Scan for the cell matching the given text and deliver its (x, y) coordinate at center. 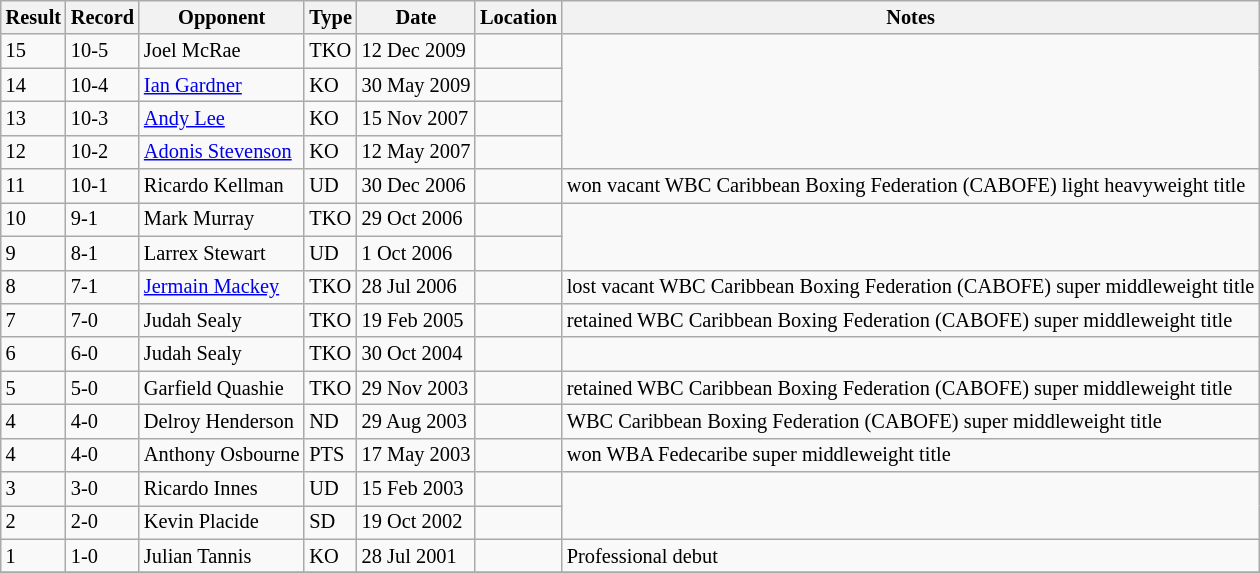
15 Nov 2007 (416, 118)
2-0 (102, 522)
3 (34, 489)
1 (34, 556)
10-4 (102, 85)
5 (34, 388)
Jermain Mackey (222, 287)
12 (34, 152)
28 Jul 2006 (416, 287)
won vacant WBC Caribbean Boxing Federation (CABOFE) light heavyweight title (910, 186)
Ricardo Kellman (222, 186)
6-0 (102, 354)
Andy Lee (222, 118)
Ian Gardner (222, 85)
15 Feb 2003 (416, 489)
6 (34, 354)
8-1 (102, 253)
Date (416, 17)
Notes (910, 17)
Garfield Quashie (222, 388)
17 May 2003 (416, 455)
5-0 (102, 388)
15 (34, 51)
Professional debut (910, 556)
7-1 (102, 287)
28 Jul 2001 (416, 556)
29 Aug 2003 (416, 421)
13 (34, 118)
11 (34, 186)
1-0 (102, 556)
lost vacant WBC Caribbean Boxing Federation (CABOFE) super middleweight title (910, 287)
Anthony Osbourne (222, 455)
10-3 (102, 118)
Larrex Stewart (222, 253)
Kevin Placide (222, 522)
30 Oct 2004 (416, 354)
7 (34, 320)
30 Dec 2006 (416, 186)
Location (518, 17)
Record (102, 17)
Ricardo Innes (222, 489)
7-0 (102, 320)
19 Feb 2005 (416, 320)
8 (34, 287)
Adonis Stevenson (222, 152)
19 Oct 2002 (416, 522)
10 (34, 219)
30 May 2009 (416, 85)
9 (34, 253)
SD (330, 522)
Result (34, 17)
9-1 (102, 219)
Opponent (222, 17)
Julian Tannis (222, 556)
2 (34, 522)
3-0 (102, 489)
14 (34, 85)
12 Dec 2009 (416, 51)
12 May 2007 (416, 152)
Mark Murray (222, 219)
won WBA Fedecaribe super middleweight title (910, 455)
PTS (330, 455)
Type (330, 17)
WBC Caribbean Boxing Federation (CABOFE) super middleweight title (910, 421)
10-5 (102, 51)
10-1 (102, 186)
Joel McRae (222, 51)
29 Oct 2006 (416, 219)
10-2 (102, 152)
Delroy Henderson (222, 421)
ND (330, 421)
29 Nov 2003 (416, 388)
1 Oct 2006 (416, 253)
